Scan for the cell matching the given text and deliver its [X, Y] coordinate at center. 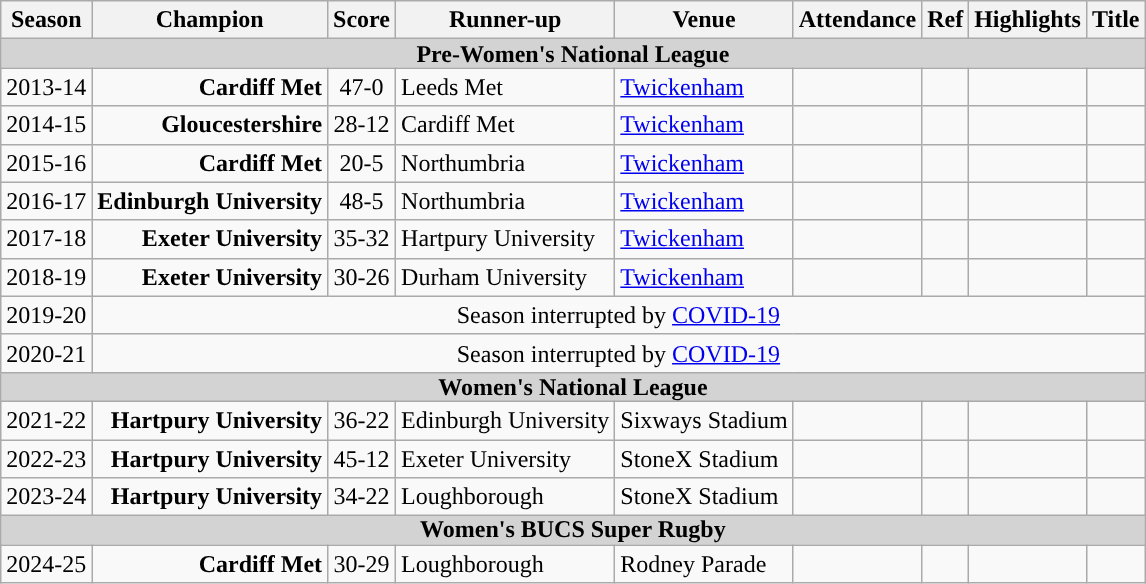
Leeds Met [506, 87]
47-0 [362, 87]
2015-16 [46, 163]
2024-25 [46, 564]
2023-24 [46, 497]
Title [1116, 20]
Sixways Stadium [704, 420]
Season [46, 20]
2017-18 [46, 239]
Women's BUCS Super Rugby [573, 530]
45-12 [362, 459]
Durham University [506, 277]
2014-15 [46, 125]
2021-22 [46, 420]
2019-20 [46, 315]
2018-19 [46, 277]
30-29 [362, 564]
Highlights [1028, 20]
Pre-Women's National League [573, 54]
28-12 [362, 125]
Champion [210, 20]
Score [362, 20]
Runner-up [506, 20]
34-22 [362, 497]
2020-21 [46, 353]
Gloucestershire [210, 125]
Women's National League [573, 386]
Rodney Parade [704, 564]
20-5 [362, 163]
2022-23 [46, 459]
30-26 [362, 277]
48-5 [362, 201]
36-22 [362, 420]
Ref [946, 20]
2016-17 [46, 201]
2013-14 [46, 87]
35-32 [362, 239]
Attendance [857, 20]
Venue [704, 20]
